Find where the given text appears and provide that cell's center as (X, Y) coordinate. 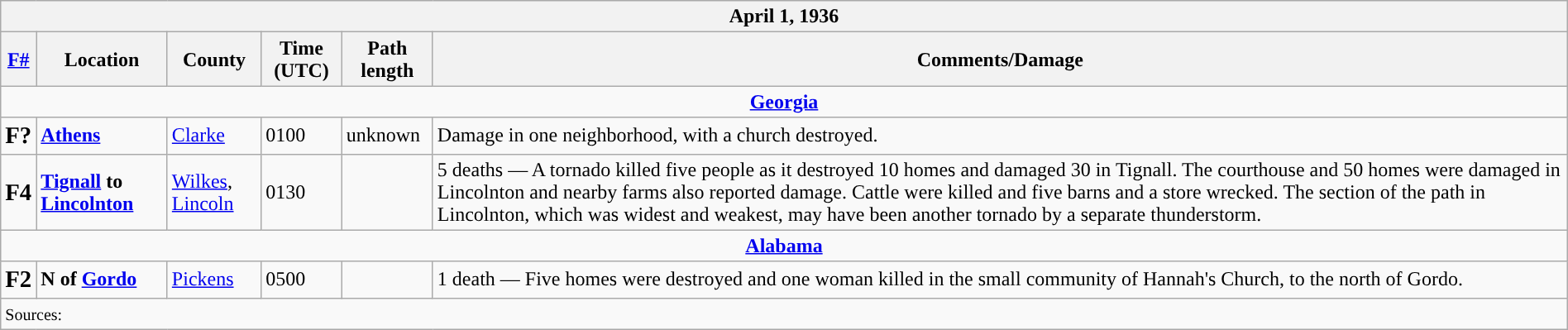
F4 (18, 192)
Athens (103, 136)
Georgia (784, 102)
Tignall to Lincolnton (103, 192)
F# (18, 60)
0130 (302, 192)
Pickens (213, 280)
Wilkes, Lincoln (213, 192)
Location (103, 60)
F? (18, 136)
Clarke (213, 136)
1 death — Five homes were destroyed and one woman killed in the small community of Hannah's Church, to the north of Gordo. (1000, 280)
Sources: (784, 313)
Damage in one neighborhood, with a church destroyed. (1000, 136)
Comments/Damage (1000, 60)
Alabama (784, 246)
April 1, 1936 (784, 17)
N of Gordo (103, 280)
County (213, 60)
F2 (18, 280)
0100 (302, 136)
Time (UTC) (302, 60)
0500 (302, 280)
Path length (387, 60)
unknown (387, 136)
